Scan for the cell matching the given text and deliver its (x, y) coordinate at center. 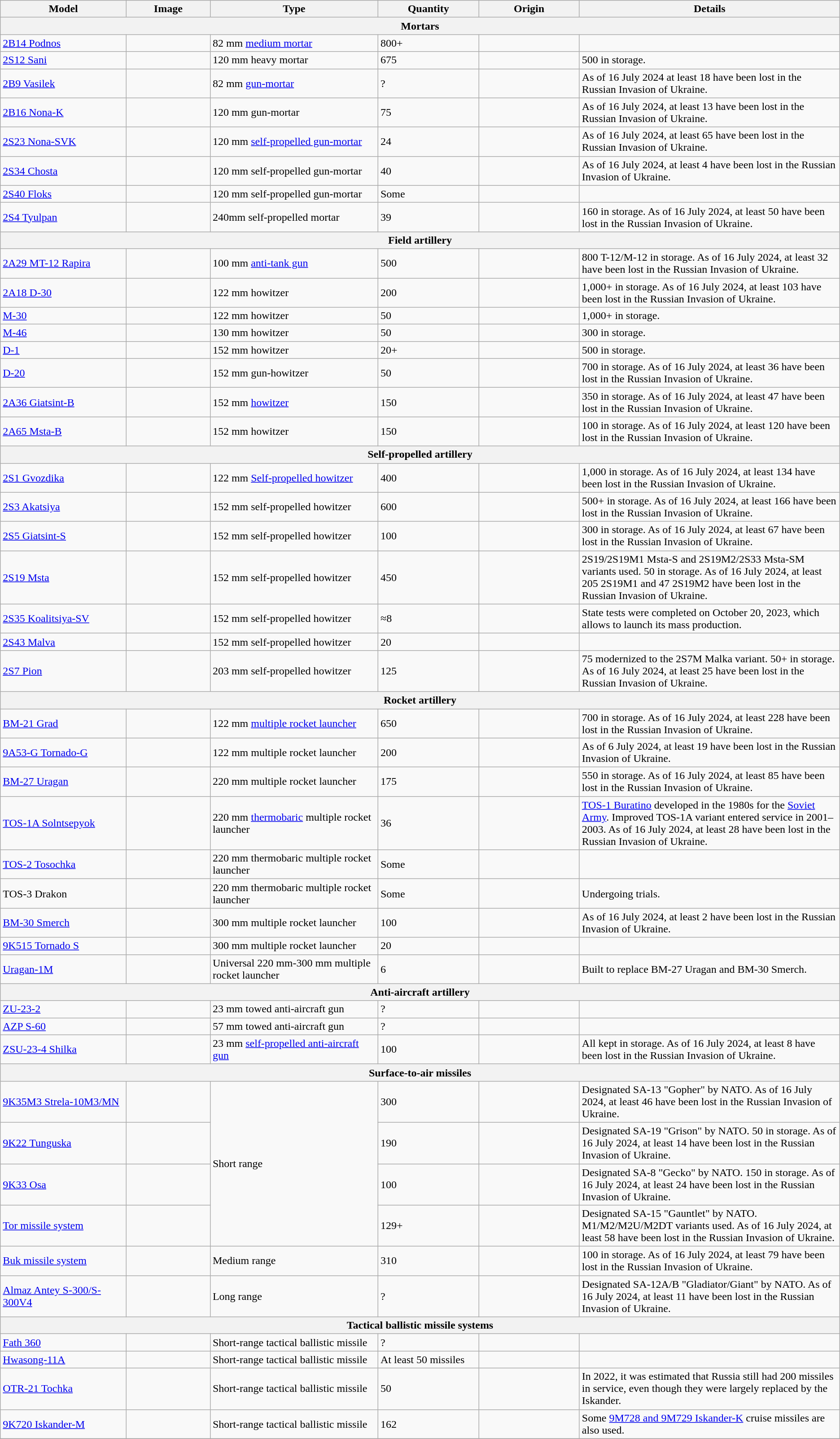
Fath 360 (64, 1343)
310 (428, 1261)
36 (428, 823)
160 in storage. As of 16 July 2024, at least 50 have been lost in the Russian Invasion of Ukraine. (709, 217)
700 in storage. As of 16 July 2024, at least 228 have been lost in the Russian Invasion of Ukraine. (709, 723)
2B14 Podnos (64, 43)
23 mm towed anti-aircraft gun (294, 1009)
Some 9M728 and 9M729 Iskander-K cruise missiles are also used. (709, 1424)
2S43 Malva (64, 642)
Type (294, 9)
Universal 220 mm-300 mm multiple rocket launcher (294, 969)
2A29 MT-12 Rapira (64, 263)
State tests were completed on October 20, 2023, which allows to launch its mass production. (709, 618)
M-30 (64, 316)
2S1 Gvozdika (64, 477)
129+ (428, 1226)
D-1 (64, 350)
2S4 Tyulpan (64, 217)
AZP S-60 (64, 1026)
Tactical ballistic missile systems (420, 1325)
ZU-23-2 (64, 1009)
100 in storage. As of 16 July 2024, at least 79 have been lost in the Russian Invasion of Ukraine. (709, 1261)
Short range (294, 1163)
Self-propelled artillery (420, 455)
120 mm heavy mortar (294, 60)
OTR-21 Tochka (64, 1389)
2S12 Sani (64, 60)
≈8 (428, 618)
Designated SA-15 "Gauntlet" by NATO. M1/M2/M2U/M2DT variants used. As of 16 July 2024, at least 58 have been lost in the Russian Invasion of Ukraine. (709, 1226)
1,000 in storage. As of 16 July 2024, at least 134 have been lost in the Russian Invasion of Ukraine. (709, 477)
190 (428, 1143)
300 in storage. (709, 333)
TOS-1A Solntsepyok (64, 823)
300 in storage. As of 16 July 2024, at least 67 have been lost in the Russian Invasion of Ukraine. (709, 536)
2S5 Giatsint-S (64, 536)
75 modernized to the 2S7M Malka variant. 50+ in storage. As of 16 July 2024, at least 25 have been lost in the Russian Invasion of Ukraine. (709, 671)
162 (428, 1424)
125 (428, 671)
450 (428, 577)
152 mm gun-howitzer (294, 373)
120 mm gun-mortar (294, 112)
As of 16 July 2024, at least 2 have been lost in the Russian Invasion of Ukraine. (709, 923)
175 (428, 782)
2A18 D-30 (64, 293)
Long range (294, 1296)
2S40 Floks (64, 194)
As of 16 July 2024, at least 13 have been lost in the Russian Invasion of Ukraine. (709, 112)
550 in storage. As of 16 July 2024, at least 85 have been lost in the Russian Invasion of Ukraine. (709, 782)
At least 50 missiles (428, 1360)
220 mm multiple rocket launcher (294, 782)
500 (428, 263)
Surface-to-air missiles (420, 1072)
Designated SA-12A/B "Gladiator/Giant" by NATO. As of 16 July 2024, at least 11 have been lost in the Russian Invasion of Ukraine. (709, 1296)
ZSU-23-4 Shilka (64, 1049)
As of 16 July 2024 at least 18 have been lost in the Russian Invasion of Ukraine. (709, 83)
350 in storage. As of 16 July 2024, at least 47 have been lost in the Russian Invasion of Ukraine. (709, 402)
100 mm anti-tank gun (294, 263)
Hwasong-11A (64, 1360)
Built to replace BM-27 Uragan and BM-30 Smerch. (709, 969)
700 in storage. As of 16 July 2024, at least 36 have been lost in the Russian Invasion of Ukraine. (709, 373)
24 (428, 142)
1,000+ in storage. (709, 316)
Model (64, 9)
Designated SA-13 "Gopher" by NATO. As of 16 July 2024, at least 46 have been lost in the Russian Invasion of Ukraine. (709, 1102)
20+ (428, 350)
2S19 Msta (64, 577)
9K515 Tornado S (64, 946)
2S7 Pion (64, 671)
100 in storage. As of 16 July 2024, at least 120 have been lost in the Russian Invasion of Ukraine. (709, 432)
2S3 Akatsiya (64, 507)
As of 16 July 2024, at least 4 have been lost in the Russian Invasion of Ukraine. (709, 171)
Anti-aircraft artillery (420, 992)
82 mm medium mortar (294, 43)
39 (428, 217)
BM-21 Grad (64, 723)
2S34 Chosta (64, 171)
Designated SA-19 "Grison" by NATO. 50 in storage. As of 16 July 2024, at least 14 have been lost in the Russian Invasion of Ukraine. (709, 1143)
9K35M3 Strela-10M3/MN (64, 1102)
Field artillery (420, 240)
9K720 Iskander-M (64, 1424)
75 (428, 112)
40 (428, 171)
2A36 Giatsint-B (64, 402)
2B16 Nona-K (64, 112)
Uragan-1M (64, 969)
300 (428, 1102)
TOS-3 Drakon (64, 894)
6 (428, 969)
BM-27 Uragan (64, 782)
650 (428, 723)
203 mm self-propelled howitzer (294, 671)
600 (428, 507)
130 mm howitzer (294, 333)
2A65 Msta-B (64, 432)
As of 6 July 2024, at least 19 have been lost in the Russian Invasion of Ukraine. (709, 753)
1,000+ in storage. As of 16 July 2024, at least 103 have been lost in the Russian Invasion of Ukraine. (709, 293)
TOS-2 Tosochka (64, 864)
Image (168, 9)
Origin (529, 9)
57 mm towed anti-aircraft gun (294, 1026)
M-46 (64, 333)
As of 16 July 2024, at least 65 have been lost in the Russian Invasion of Ukraine. (709, 142)
Quantity (428, 9)
400 (428, 477)
122 mm Self-propelled howitzer (294, 477)
675 (428, 60)
Mortars (420, 26)
Tor missile system (64, 1226)
9K33 Osa (64, 1185)
23 mm self-propelled anti-aircraft gun (294, 1049)
Undergoing trials. (709, 894)
82 mm gun-mortar (294, 83)
2B9 Vasilek (64, 83)
Rocket artillery (420, 700)
240mm self-propelled mortar (294, 217)
Almaz Antey S-300/S-300V4 (64, 1296)
Details (709, 9)
2S23 Nona-SVK (64, 142)
Buk missile system (64, 1261)
Designated SA-8 "Gecko" by NATO. 150 in storage. As of 16 July 2024, at least 24 have been lost in the Russian Invasion of Ukraine. (709, 1185)
9A53-G Tornado-G (64, 753)
9K22 Tunguska (64, 1143)
Medium range (294, 1261)
In 2022, it was estimated that Russia still had 200 missiles in service, even though they were largely replaced by the Iskander. (709, 1389)
All kept in storage. As of 16 July 2024, at least 8 have been lost in the Russian Invasion of Ukraine. (709, 1049)
500+ in storage. As of 16 July 2024, at least 166 have been lost in the Russian Invasion of Ukraine. (709, 507)
800 T-12/M-12 in storage. As of 16 July 2024, at least 32 have been lost in the Russian Invasion of Ukraine. (709, 263)
2S35 Koalitsiya-SV (64, 618)
D-20 (64, 373)
BM-30 Smerch (64, 923)
800+ (428, 43)
